Output the (X, Y) coordinate of the center of the cell containing the given text.  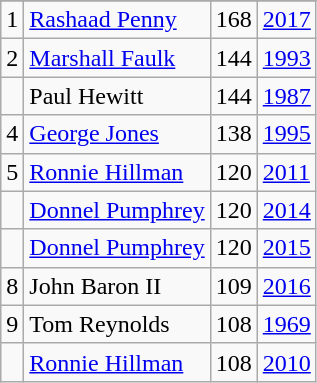
1993 (286, 58)
2011 (286, 172)
Tom Reynolds (117, 324)
1969 (286, 324)
2017 (286, 20)
Paul Hewitt (117, 96)
1995 (286, 134)
2010 (286, 362)
8 (12, 286)
2016 (286, 286)
George Jones (117, 134)
2 (12, 58)
9 (12, 324)
168 (234, 20)
Marshall Faulk (117, 58)
John Baron II (117, 286)
109 (234, 286)
4 (12, 134)
1987 (286, 96)
2014 (286, 210)
5 (12, 172)
1 (12, 20)
2015 (286, 248)
Rashaad Penny (117, 20)
138 (234, 134)
